Scan for the cell matching the given text and deliver its (X, Y) coordinate at center. 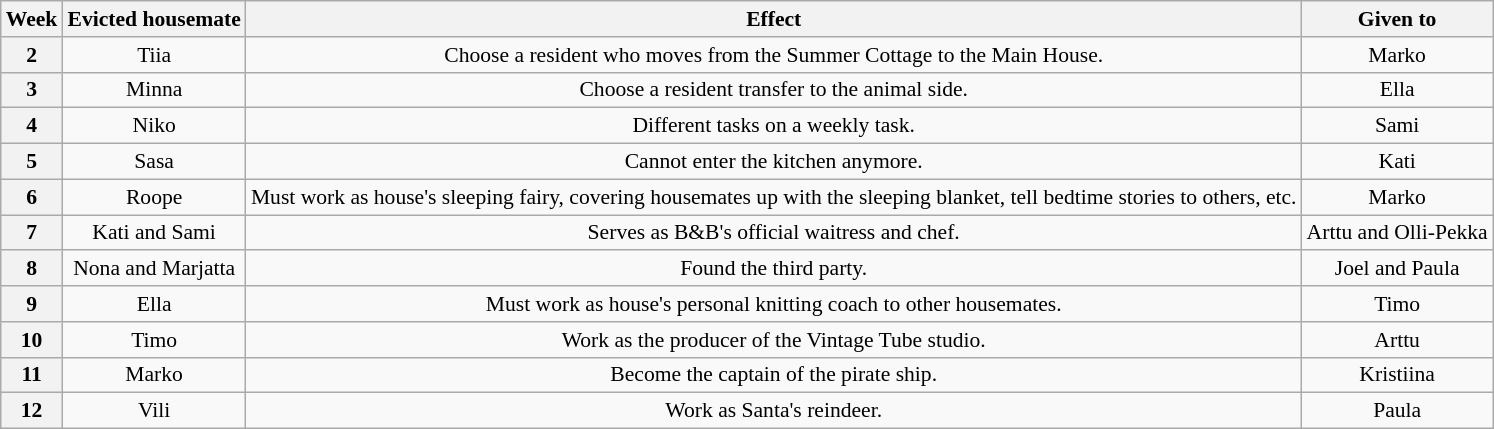
Must work as house's personal knitting coach to other housemates. (774, 304)
Kati and Sami (154, 233)
Choose a resident who moves from the Summer Cottage to the Main House. (774, 55)
Vili (154, 411)
3 (32, 90)
8 (32, 269)
Evicted housemate (154, 19)
Cannot enter the kitchen anymore. (774, 162)
Arttu and Olli-Pekka (1398, 233)
Found the third party. (774, 269)
Serves as B&B's official waitress and chef. (774, 233)
Must work as house's sleeping fairy, covering housemates up with the sleeping blanket, tell bedtime stories to others, etc. (774, 197)
10 (32, 340)
9 (32, 304)
Nona and Marjatta (154, 269)
Niko (154, 126)
Paula (1398, 411)
Sami (1398, 126)
Different tasks on a weekly task. (774, 126)
12 (32, 411)
Tiia (154, 55)
7 (32, 233)
Roope (154, 197)
Choose a resident transfer to the animal side. (774, 90)
Work as the producer of the Vintage Tube studio. (774, 340)
6 (32, 197)
Become the captain of the pirate ship. (774, 375)
Kati (1398, 162)
Minna (154, 90)
Work as Santa's reindeer. (774, 411)
4 (32, 126)
Arttu (1398, 340)
Kristiina (1398, 375)
Given to (1398, 19)
2 (32, 55)
Effect (774, 19)
Sasa (154, 162)
Joel and Paula (1398, 269)
11 (32, 375)
Week (32, 19)
5 (32, 162)
